For the text-containing cell, return its midpoint in [x, y] coordinate format. 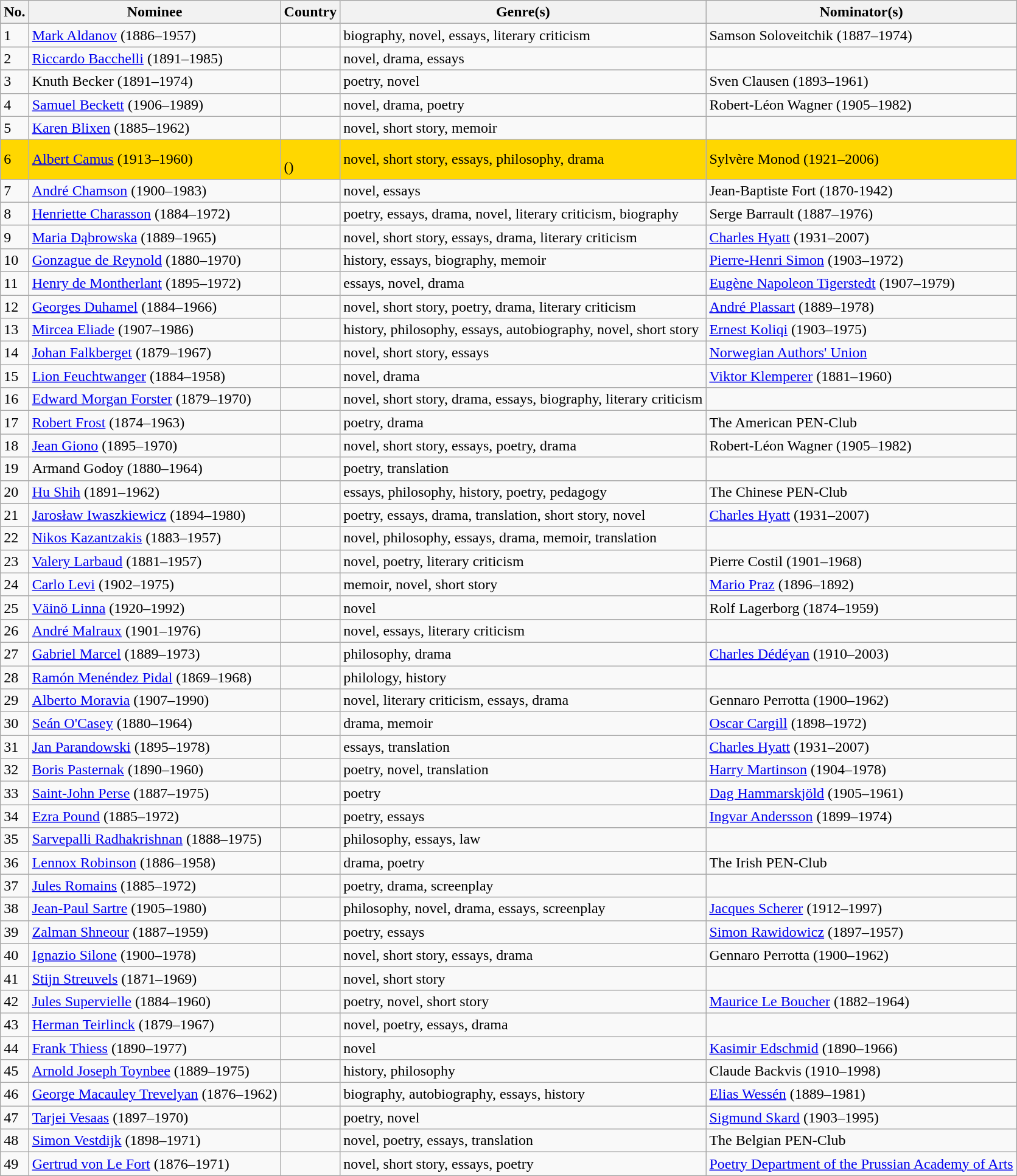
37 [15, 886]
Ingvar Andersson (1899–1974) [861, 816]
47 [15, 1118]
Boris Pasternak (1890–1960) [155, 770]
15 [15, 376]
Armand Godoy (1880–1964) [155, 469]
26 [15, 631]
The Irish PEN-Club [861, 863]
novel, short story, essays, poetry, drama [523, 446]
Ignazio Silone (1900–1978) [155, 955]
16 [15, 399]
Edward Morgan Forster (1879–1970) [155, 399]
2 [15, 58]
novel, drama [523, 376]
poetry [523, 793]
Genre(s) [523, 12]
André Malraux (1901–1976) [155, 631]
novel, short story, drama, essays, biography, literary criticism [523, 399]
Herman Teirlinck (1879–1967) [155, 1024]
49 [15, 1164]
Simon Vestdijk (1898–1971) [155, 1141]
30 [15, 724]
Nikos Kazantzakis (1883–1957) [155, 538]
poetry, drama, screenplay [523, 886]
novel, short story, memoir [523, 128]
Jules Supervielle (1884–1960) [155, 1001]
memoir, novel, short story [523, 584]
André Plassart (1889–1978) [861, 306]
Gabriel Marcel (1889–1973) [155, 654]
novel, philosophy, essays, drama, memoir, translation [523, 538]
39 [15, 932]
biography, novel, essays, literary criticism [523, 35]
novel, poetry, essays, drama [523, 1024]
4 [15, 105]
history, essays, biography, memoir [523, 260]
history, philosophy [523, 1071]
poetry, novel, short story [523, 1001]
George Macauley Trevelyan (1876–1962) [155, 1094]
essays, philosophy, history, poetry, pedagogy [523, 492]
novel, essays [523, 191]
Frank Thiess (1890–1977) [155, 1048]
Henriette Charasson (1884–1972) [155, 214]
poetry, drama [523, 422]
novel, short story [523, 978]
The American PEN-Club [861, 422]
Sarvepalli Radhakrishnan (1888–1975) [155, 839]
31 [15, 747]
25 [15, 607]
Alberto Moravia (1907–1990) [155, 701]
Jean Giono (1895–1970) [155, 446]
7 [15, 191]
14 [15, 353]
Country [310, 12]
biography, autobiography, essays, history [523, 1094]
10 [15, 260]
essays, translation [523, 747]
Nominator(s) [861, 12]
novel, short story, essays, philosophy, drama [523, 159]
Robert Frost (1874–1963) [155, 422]
Knuth Becker (1891–1974) [155, 82]
44 [15, 1048]
novel, poetry, literary criticism [523, 561]
Johan Falkberget (1879–1967) [155, 353]
drama, memoir [523, 724]
André Chamson (1900–1983) [155, 191]
19 [15, 469]
Dag Hammarskjöld (1905–1961) [861, 793]
Nominee [155, 12]
novel, drama, poetry [523, 105]
poetry, translation [523, 469]
Jan Parandowski (1895–1978) [155, 747]
philosophy, essays, law [523, 839]
Samson Soloveitchik (1887–1974) [861, 35]
Georges Duhamel (1884–1966) [155, 306]
40 [15, 955]
Väinö Linna (1920–1992) [155, 607]
Maurice Le Boucher (1882–1964) [861, 1001]
Jacques Scherer (1912–1997) [861, 909]
36 [15, 863]
29 [15, 701]
3 [15, 82]
Sigmund Skard (1903–1995) [861, 1118]
48 [15, 1141]
11 [15, 283]
essays, novel, drama [523, 283]
Oscar Cargill (1898–1972) [861, 724]
Gertrud von Le Fort (1876–1971) [155, 1164]
Elias Wessén (1889–1981) [861, 1094]
Mario Praz (1896–1892) [861, 584]
45 [15, 1071]
21 [15, 515]
Mircea Eliade (1907–1986) [155, 330]
18 [15, 446]
28 [15, 677]
Claude Backvis (1910–1998) [861, 1071]
poetry, novel, translation [523, 770]
Lion Feuchtwanger (1884–1958) [155, 376]
22 [15, 538]
Albert Camus (1913–1960) [155, 159]
Seán O'Casey (1880–1964) [155, 724]
Sven Clausen (1893–1961) [861, 82]
Hu Shih (1891–1962) [155, 492]
38 [15, 909]
27 [15, 654]
() [310, 159]
Stijn Streuvels (1871–1969) [155, 978]
novel, short story, essays, drama, literary criticism [523, 237]
13 [15, 330]
9 [15, 237]
Tarjei Vesaas (1897–1970) [155, 1118]
5 [15, 128]
novel, drama, essays [523, 58]
Simon Rawidowicz (1897–1957) [861, 932]
Henry de Montherlant (1895–1972) [155, 283]
philosophy, drama [523, 654]
Sylvère Monod (1921–2006) [861, 159]
35 [15, 839]
24 [15, 584]
33 [15, 793]
Arnold Joseph Toynbee (1889–1975) [155, 1071]
Ramón Menéndez Pidal (1869–1968) [155, 677]
Viktor Klemperer (1881–1960) [861, 376]
drama, poetry [523, 863]
20 [15, 492]
Harry Martinson (1904–1978) [861, 770]
Charles Dédéyan (1910–2003) [861, 654]
Lennox Robinson (1886–1958) [155, 863]
Maria Dąbrowska (1889–1965) [155, 237]
poetry, essays, drama, novel, literary criticism, biography [523, 214]
Carlo Levi (1902–1975) [155, 584]
32 [15, 770]
Jules Romains (1885–1972) [155, 886]
Norwegian Authors' Union [861, 353]
8 [15, 214]
novel, essays, literary criticism [523, 631]
poetry, essays, drama, translation, short story, novel [523, 515]
Riccardo Bacchelli (1891–1985) [155, 58]
novel, short story, essays, drama [523, 955]
No. [15, 12]
12 [15, 306]
The Belgian PEN-Club [861, 1141]
Jean-Paul Sartre (1905–1980) [155, 909]
Rolf Lagerborg (1874–1959) [861, 607]
Pierre Costil (1901–1968) [861, 561]
6 [15, 159]
41 [15, 978]
Eugène Napoleon Tigerstedt (1907–1979) [861, 283]
Samuel Beckett (1906–1989) [155, 105]
23 [15, 561]
42 [15, 1001]
Serge Barrault (1887–1976) [861, 214]
Pierre-Henri Simon (1903–1972) [861, 260]
34 [15, 816]
Jarosław Iwaszkiewicz (1894–1980) [155, 515]
philology, history [523, 677]
1 [15, 35]
Karen Blixen (1885–1962) [155, 128]
Zalman Shneour (1887–1959) [155, 932]
Valery Larbaud (1881–1957) [155, 561]
novel, short story, essays [523, 353]
Mark Aldanov (1886–1957) [155, 35]
novel, literary criticism, essays, drama [523, 701]
novel, short story, essays, poetry [523, 1164]
history, philosophy, essays, autobiography, novel, short story [523, 330]
The Chinese PEN-Club [861, 492]
17 [15, 422]
46 [15, 1094]
Poetry Department of the Prussian Academy of Arts [861, 1164]
Ernest Koliqi (1903–1975) [861, 330]
Gonzague de Reynold (1880–1970) [155, 260]
43 [15, 1024]
Saint-John Perse (1887–1975) [155, 793]
novel, poetry, essays, translation [523, 1141]
philosophy, novel, drama, essays, screenplay [523, 909]
Kasimir Edschmid (1890–1966) [861, 1048]
Ezra Pound (1885–1972) [155, 816]
novel, short story, poetry, drama, literary criticism [523, 306]
Jean-Baptiste Fort (1870-1942) [861, 191]
